Find where the given text appears and provide that cell's center as (X, Y) coordinate. 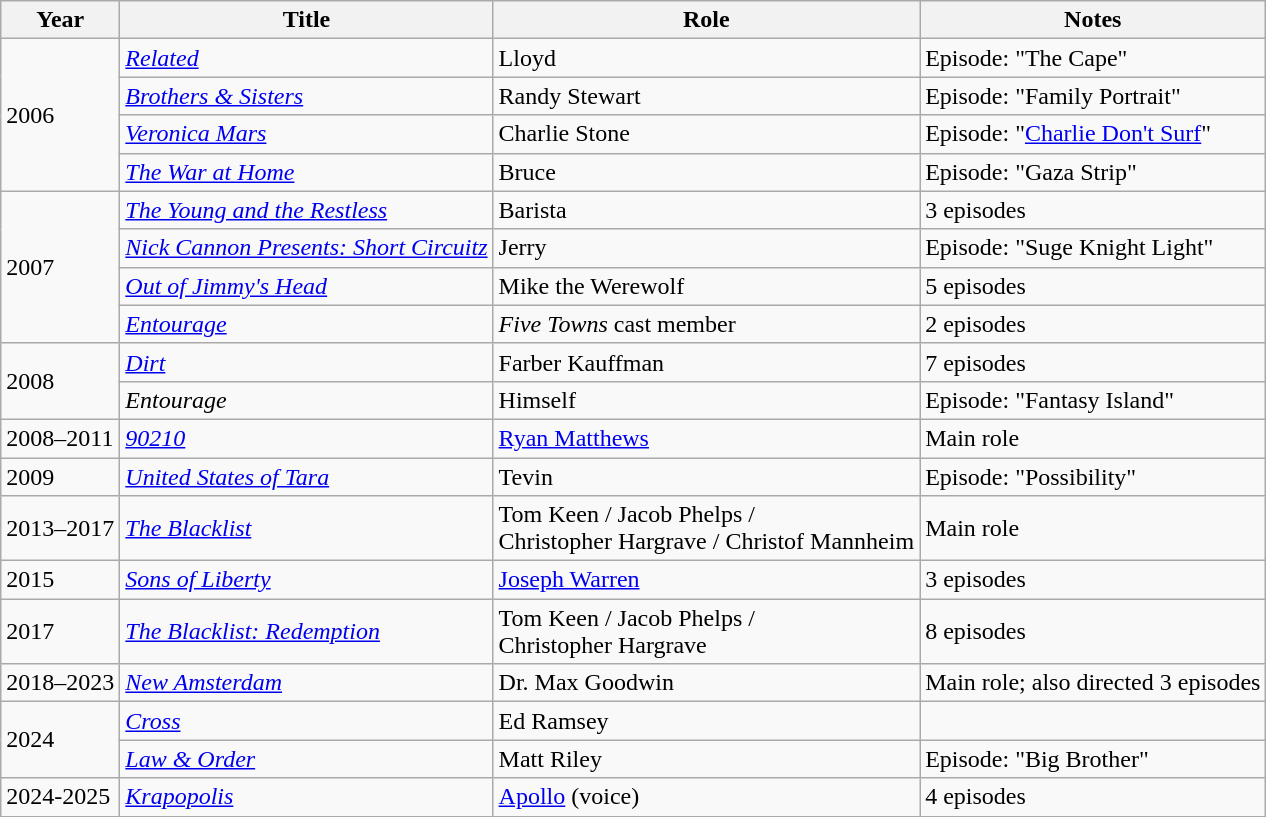
Farber Kauffman (706, 362)
4 episodes (1093, 797)
Veronica Mars (306, 134)
2009 (60, 477)
2006 (60, 115)
Nick Cannon Presents: Short Circuitz (306, 248)
The War at Home (306, 172)
Main role; also directed 3 episodes (1093, 683)
Tom Keen / Jacob Phelps /Christopher Hargrave / Christof Mannheim (706, 528)
Tom Keen / Jacob Phelps /Christopher Hargrave (706, 632)
Lloyd (706, 58)
2007 (60, 267)
90210 (306, 438)
Tevin (706, 477)
8 episodes (1093, 632)
Jerry (706, 248)
Year (60, 20)
Apollo (voice) (706, 797)
Barista (706, 210)
Bruce (706, 172)
Episode: "Possibility" (1093, 477)
2008–2011 (60, 438)
Charlie Stone (706, 134)
Out of Jimmy's Head (306, 286)
Dirt (306, 362)
Sons of Liberty (306, 580)
Notes (1093, 20)
Role (706, 20)
2024 (60, 740)
Mike the Werewolf (706, 286)
Law & Order (306, 759)
Ryan Matthews (706, 438)
Randy Stewart (706, 96)
Episode: "Gaza Strip" (1093, 172)
7 episodes (1093, 362)
Episode: "Fantasy Island" (1093, 400)
New Amsterdam (306, 683)
2017 (60, 632)
Himself (706, 400)
2013–2017 (60, 528)
Joseph Warren (706, 580)
Episode: "Suge Knight Light" (1093, 248)
The Blacklist (306, 528)
Ed Ramsey (706, 721)
2015 (60, 580)
Episode: "The Cape" (1093, 58)
Matt Riley (706, 759)
United States of Tara (306, 477)
5 episodes (1093, 286)
Five Towns cast member (706, 324)
The Young and the Restless (306, 210)
Brothers & Sisters (306, 96)
Dr. Max Goodwin (706, 683)
Related (306, 58)
Episode: "Family Portrait" (1093, 96)
2024-2025 (60, 797)
2018–2023 (60, 683)
Title (306, 20)
Episode: "Big Brother" (1093, 759)
Cross (306, 721)
2 episodes (1093, 324)
2008 (60, 381)
Episode: "Charlie Don't Surf" (1093, 134)
Krapopolis (306, 797)
The Blacklist: Redemption (306, 632)
